Output the [X, Y] coordinate of the center of the cell containing the given text.  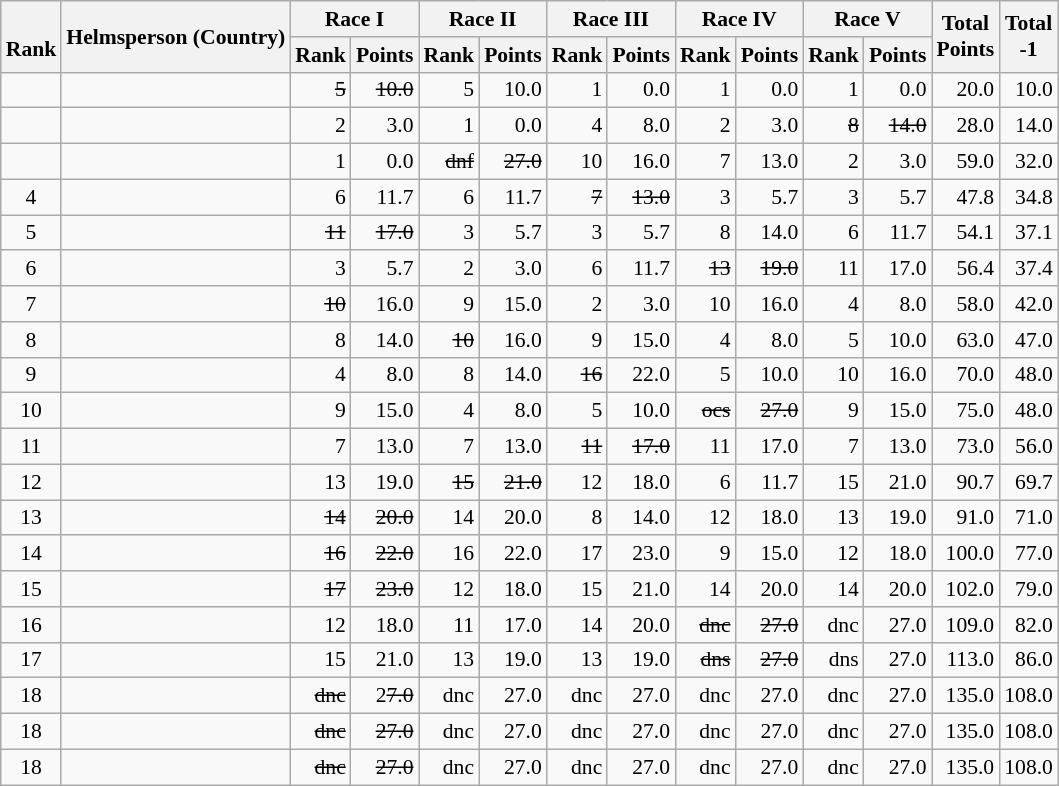
91.0 [966, 518]
ocs [706, 411]
Race II [483, 19]
86.0 [1028, 660]
28.0 [966, 126]
70.0 [966, 375]
58.0 [966, 304]
77.0 [1028, 554]
79.0 [1028, 589]
Race V [867, 19]
Race III [611, 19]
100.0 [966, 554]
37.1 [1028, 233]
102.0 [966, 589]
113.0 [966, 660]
73.0 [966, 447]
75.0 [966, 411]
56.0 [1028, 447]
63.0 [966, 340]
47.0 [1028, 340]
Total Points [966, 36]
47.8 [966, 197]
37.4 [1028, 269]
71.0 [1028, 518]
56.4 [966, 269]
dnf [450, 162]
69.7 [1028, 482]
42.0 [1028, 304]
59.0 [966, 162]
54.1 [966, 233]
32.0 [1028, 162]
34.8 [1028, 197]
Race IV [739, 19]
Total-1 [1028, 36]
109.0 [966, 625]
Helmsperson (Country) [176, 36]
Race I [354, 19]
82.0 [1028, 625]
90.7 [966, 482]
